Pinpoint the cell where the given text exists, returning its [x, y] midpoint coordinate. 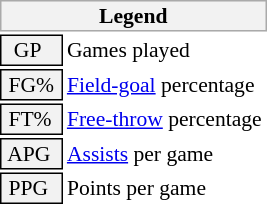
FG% [31, 85]
Field-goal percentage [166, 85]
PPG [31, 188]
FT% [31, 120]
Assists per game [166, 154]
Points per game [166, 188]
APG [31, 154]
GP [31, 50]
Legend [134, 16]
Free-throw percentage [166, 120]
Games played [166, 50]
